Provide the (x, y) coordinate of the cell's center where the given text is located.  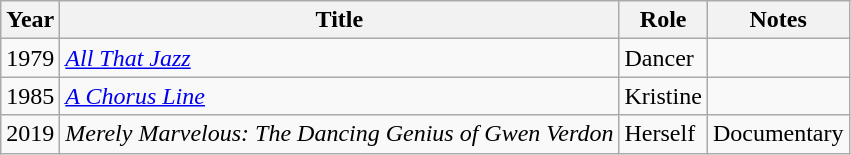
Year (30, 20)
Merely Marvelous: The Dancing Genius of Gwen Verdon (340, 134)
1979 (30, 58)
All That Jazz (340, 58)
A Chorus Line (340, 96)
Documentary (778, 134)
Notes (778, 20)
1985 (30, 96)
Title (340, 20)
Kristine (663, 96)
2019 (30, 134)
Dancer (663, 58)
Role (663, 20)
Herself (663, 134)
